Extract the (X, Y) coordinate from the center of the cell holding the provided text.  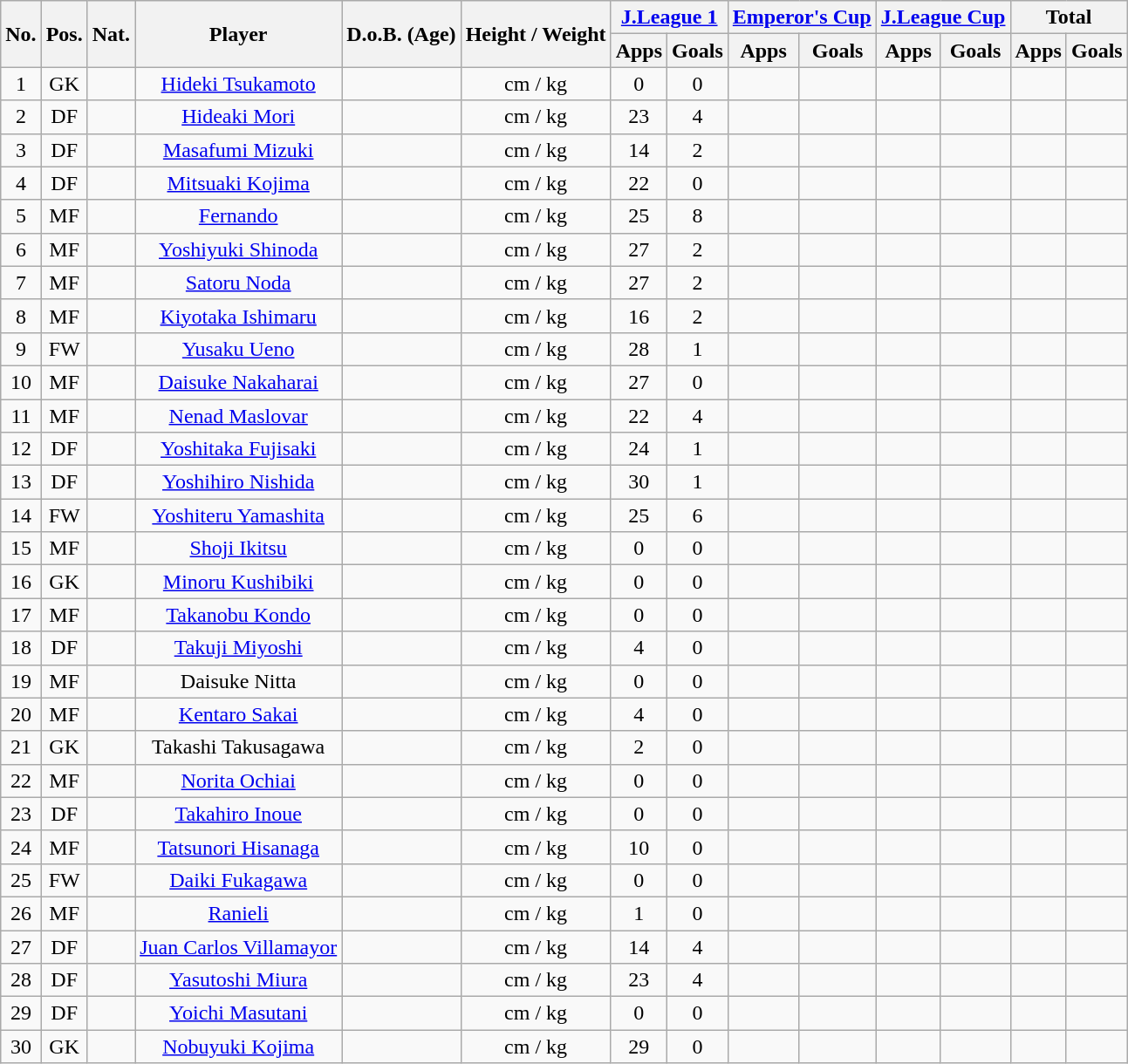
15 (21, 549)
Hideaki Mori (239, 117)
D.o.B. (Age) (401, 34)
Player (239, 34)
9 (21, 349)
26 (21, 913)
J.League Cup (943, 17)
12 (21, 449)
Fernando (239, 216)
21 (21, 747)
Takuji Miyoshi (239, 648)
Mitsuaki Kojima (239, 183)
11 (21, 416)
Kentaro Sakai (239, 714)
Yoshihiro Nishida (239, 482)
20 (21, 714)
Yusaku Ueno (239, 349)
Nat. (111, 34)
Daisuke Nitta (239, 681)
Daisuke Nakaharai (239, 382)
Minoru Kushibiki (239, 582)
No. (21, 34)
Takanobu Kondo (239, 615)
Emperor's Cup (802, 17)
Norita Ochiai (239, 781)
Ranieli (239, 913)
Yoshiteru Yamashita (239, 515)
Tatsunori Hisanaga (239, 847)
7 (21, 283)
J.League 1 (669, 17)
17 (21, 615)
Daiki Fukagawa (239, 880)
5 (21, 216)
Yoichi Masutani (239, 1013)
Masafumi Mizuki (239, 150)
Hideki Tsukamoto (239, 84)
Takahiro Inoue (239, 814)
Kiyotaka Ishimaru (239, 316)
Nenad Maslovar (239, 416)
13 (21, 482)
3 (21, 150)
Shoji Ikitsu (239, 549)
Takashi Takusagawa (239, 747)
Total (1069, 17)
18 (21, 648)
Yasutoshi Miura (239, 980)
19 (21, 681)
Yoshiyuki Shinoda (239, 249)
Nobuyuki Kojima (239, 1047)
Yoshitaka Fujisaki (239, 449)
Juan Carlos Villamayor (239, 946)
Pos. (65, 34)
Satoru Noda (239, 283)
Height / Weight (536, 34)
